Extract the [X, Y] coordinate from the center of the cell holding the provided text.  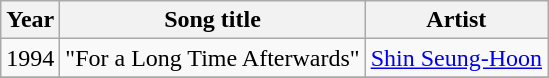
1994 [30, 58]
"For a Long Time Afterwards" [212, 58]
Year [30, 20]
Song title [212, 20]
Shin Seung-Hoon [456, 58]
Artist [456, 20]
